Find where the given text appears and provide that cell's center as [x, y] coordinate. 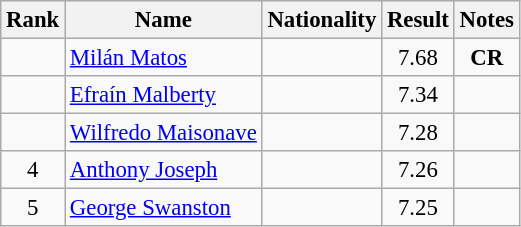
7.34 [418, 95]
5 [33, 208]
Name [164, 20]
Nationality [322, 20]
Anthony Joseph [164, 170]
George Swanston [164, 208]
Rank [33, 20]
7.26 [418, 170]
Milán Matos [164, 58]
7.28 [418, 133]
7.68 [418, 58]
Notes [486, 20]
4 [33, 170]
7.25 [418, 208]
Result [418, 20]
Wilfredo Maisonave [164, 133]
CR [486, 58]
Efraín Malberty [164, 95]
